Detect which cell encompasses the target text, then output its (x, y) center coordinate. 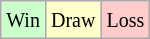
Win (24, 20)
Draw (72, 20)
Loss (126, 20)
